Extract the (X, Y) coordinate from the center of the cell holding the provided text.  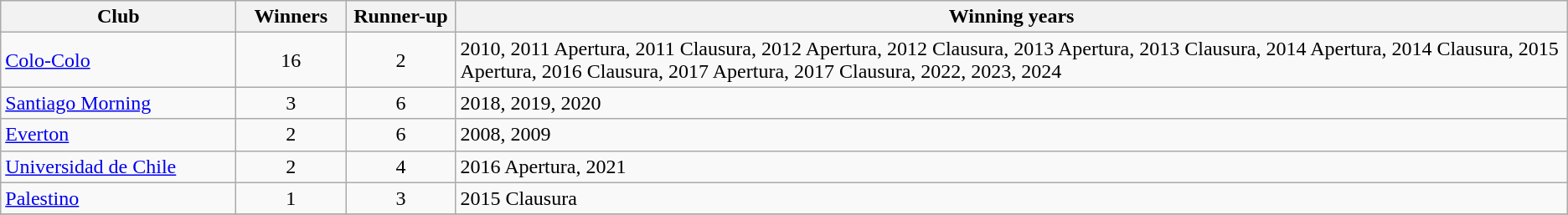
2018, 2019, 2020 (1012, 103)
Club (119, 17)
Colo-Colo (119, 60)
1 (291, 198)
Santiago Morning (119, 103)
16 (291, 60)
2016 Apertura, 2021 (1012, 166)
4 (400, 166)
Winning years (1012, 17)
Everton (119, 135)
Universidad de Chile (119, 166)
2015 Clausura (1012, 198)
Winners (291, 17)
Palestino (119, 198)
2008, 2009 (1012, 135)
Runner-up (400, 17)
